For the text-containing cell, return its midpoint in [X, Y] coordinate format. 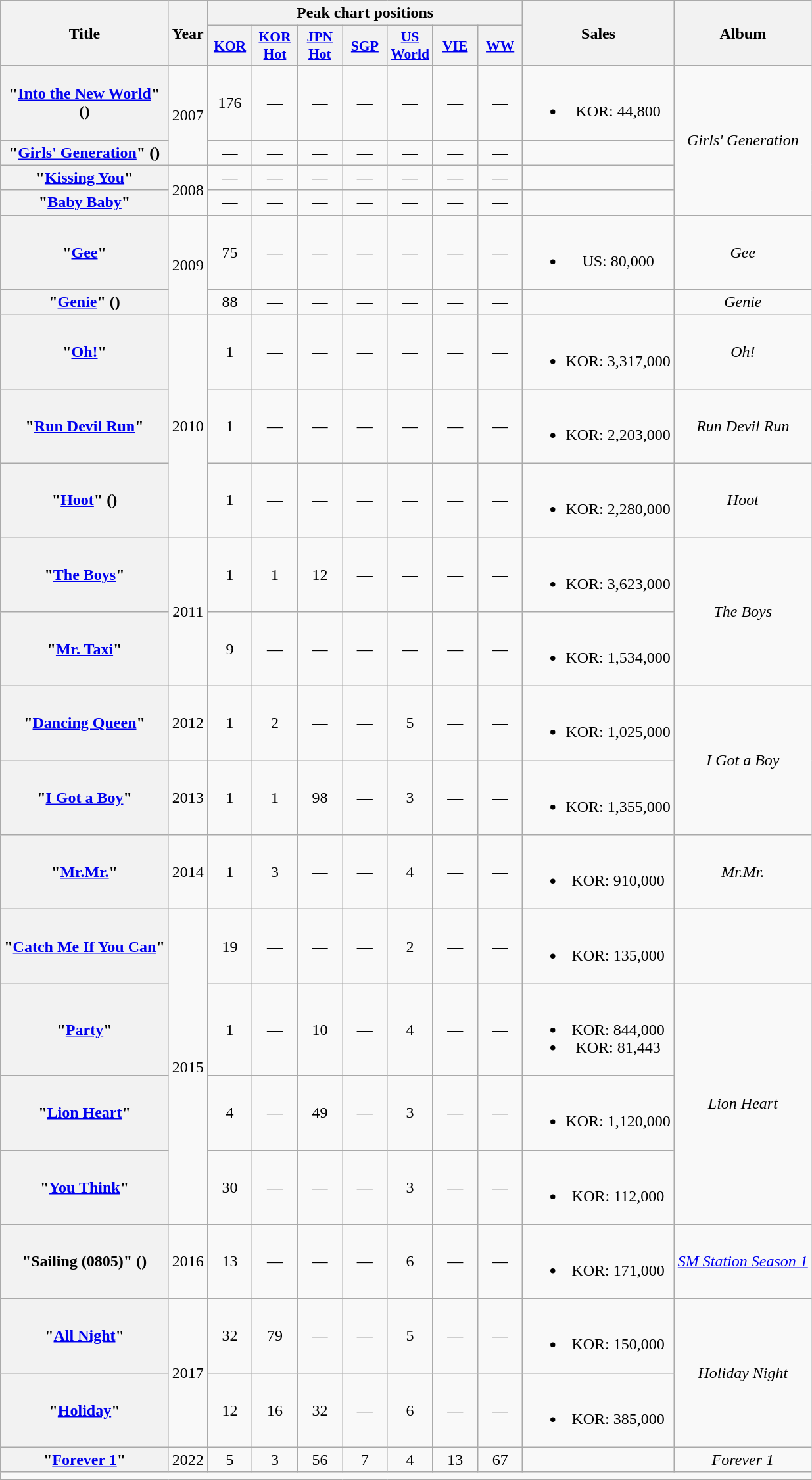
2007 [188, 116]
VIE [455, 46]
"Run Devil Run" [85, 426]
79 [275, 1336]
KORHot [275, 46]
19 [229, 947]
56 [320, 1460]
KOR: 2,280,000 [598, 500]
67 [500, 1460]
98 [320, 798]
KOR: 910,000 [598, 872]
KOR: 1,534,000 [598, 650]
Gee [743, 252]
2022 [188, 1460]
Album [743, 33]
Peak chart positions [365, 13]
KOR: 112,000 [598, 1187]
9 [229, 650]
"Baby Baby" [85, 203]
Hoot [743, 500]
10 [320, 1030]
Run Devil Run [743, 426]
KOR: 3,623,000 [598, 575]
"Gee" [85, 252]
Holiday Night [743, 1373]
2011 [188, 612]
KOR: 1,025,000 [598, 723]
"The Boys" [85, 575]
KOR: 844,000KOR: 81,443 [598, 1030]
"Lion Heart" [85, 1112]
"Mr. Taxi" [85, 650]
"You Think" [85, 1187]
KOR: 171,000 [598, 1261]
"Holiday" [85, 1410]
"Oh!" [85, 351]
"All Night" [85, 1336]
USWorld [410, 46]
"Forever 1" [85, 1460]
KOR: 44,800 [598, 103]
I Got a Boy [743, 761]
75 [229, 252]
Forever 1 [743, 1460]
"Hoot" () [85, 500]
KOR [229, 46]
"I Got a Boy" [85, 798]
SGP [365, 46]
2014 [188, 872]
176 [229, 103]
WW [500, 46]
"Dancing Queen" [85, 723]
Lion Heart [743, 1104]
2009 [188, 264]
KOR: 385,000 [598, 1410]
Sales [598, 33]
2010 [188, 426]
KOR: 3,317,000 [598, 351]
"Mr.Mr." [85, 872]
"Into the New World"() [85, 103]
2013 [188, 798]
2015 [188, 1066]
7 [365, 1460]
Title [85, 33]
KOR: 1,355,000 [598, 798]
88 [229, 302]
KOR: 1,120,000 [598, 1112]
"Catch Me If You Can" [85, 947]
The Boys [743, 612]
KOR: 2,203,000 [598, 426]
"Girls' Generation" () [85, 153]
2012 [188, 723]
KOR: 135,000 [598, 947]
KOR: 150,000 [598, 1336]
Girls' Generation [743, 141]
49 [320, 1112]
"Genie" () [85, 302]
2008 [188, 190]
16 [275, 1410]
Year [188, 33]
"Party" [85, 1030]
US: 80,000 [598, 252]
SM Station Season 1 [743, 1261]
30 [229, 1187]
Genie [743, 302]
JPNHot [320, 46]
"Sailing (0805)" () [85, 1261]
2016 [188, 1261]
Mr.Mr. [743, 872]
"Kissing You" [85, 178]
2017 [188, 1373]
Oh! [743, 351]
